Pinpoint the cell where the given text exists, returning its [X, Y] midpoint coordinate. 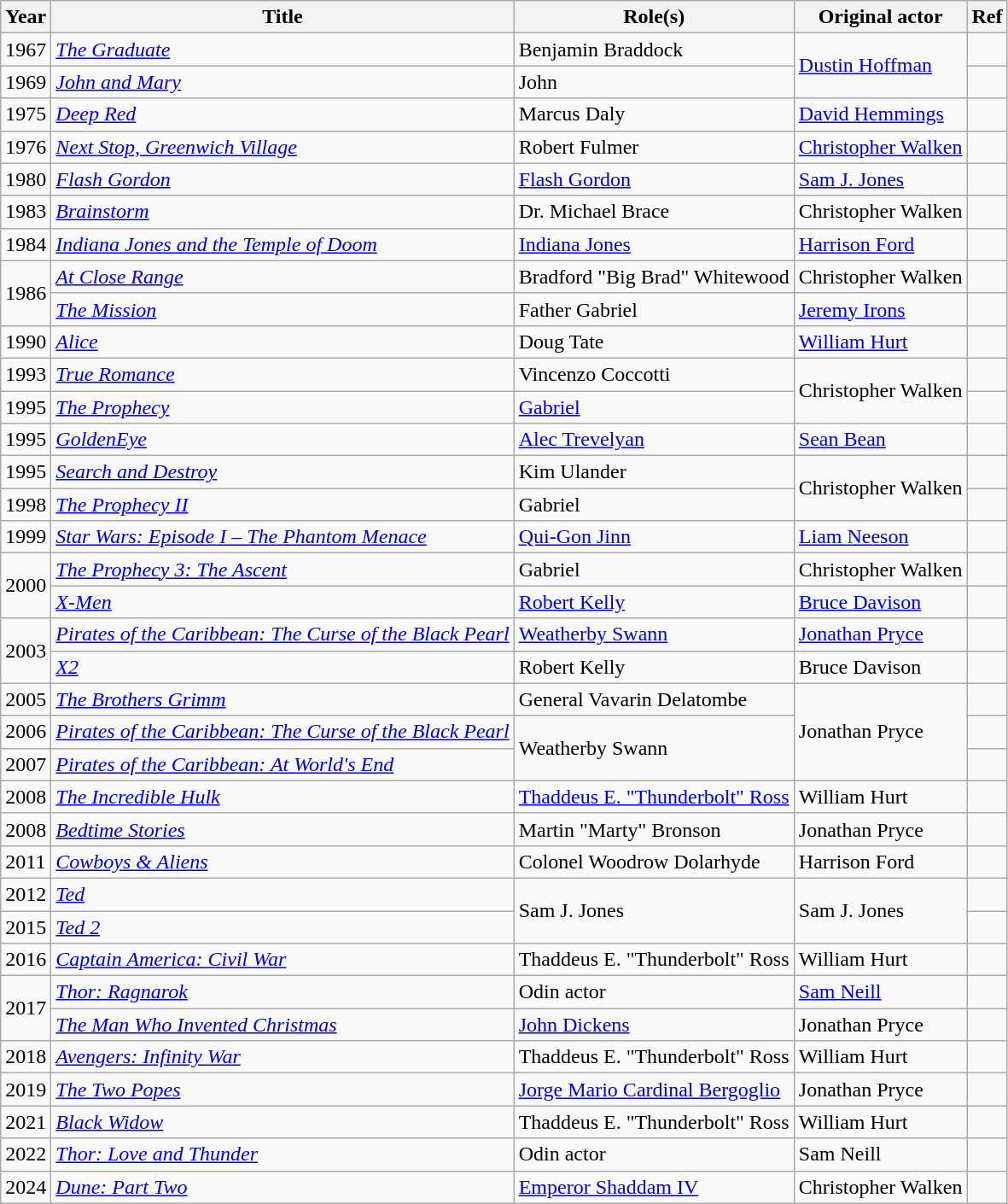
John Dickens [654, 1025]
Indiana Jones [654, 244]
Next Stop, Greenwich Village [283, 147]
Martin "Marty" Bronson [654, 829]
2016 [26, 960]
Sean Bean [881, 440]
1976 [26, 147]
Emperor Shaddam IV [654, 1187]
The Man Who Invented Christmas [283, 1025]
The Prophecy II [283, 505]
Search and Destroy [283, 472]
2005 [26, 699]
Alice [283, 342]
Kim Ulander [654, 472]
2022 [26, 1154]
The Prophecy [283, 407]
The Prophecy 3: The Ascent [283, 570]
The Incredible Hulk [283, 797]
1984 [26, 244]
Title [283, 17]
1980 [26, 179]
The Two Popes [283, 1090]
Father Gabriel [654, 309]
Jorge Mario Cardinal Bergoglio [654, 1090]
GoldenEye [283, 440]
1993 [26, 374]
Pirates of the Caribbean: At World's End [283, 764]
2007 [26, 764]
1999 [26, 537]
Ted [283, 894]
The Brothers Grimm [283, 699]
1969 [26, 82]
1986 [26, 293]
Avengers: Infinity War [283, 1057]
Dustin Hoffman [881, 66]
Bedtime Stories [283, 829]
X2 [283, 667]
Ted 2 [283, 926]
Colonel Woodrow Dolarhyde [654, 862]
Benjamin Braddock [654, 50]
Role(s) [654, 17]
Qui-Gon Jinn [654, 537]
Brainstorm [283, 212]
At Close Range [283, 277]
2015 [26, 926]
John and Mary [283, 82]
Thor: Ragnarok [283, 992]
2017 [26, 1008]
The Graduate [283, 50]
Thor: Love and Thunder [283, 1154]
Year [26, 17]
Captain America: Civil War [283, 960]
2018 [26, 1057]
John [654, 82]
True Romance [283, 374]
2011 [26, 862]
David Hemmings [881, 114]
1990 [26, 342]
2024 [26, 1187]
1967 [26, 50]
Cowboys & Aliens [283, 862]
General Vavarin Delatombe [654, 699]
Deep Red [283, 114]
2003 [26, 651]
Indiana Jones and the Temple of Doom [283, 244]
Dr. Michael Brace [654, 212]
Alec Trevelyan [654, 440]
Original actor [881, 17]
Star Wars: Episode I – The Phantom Menace [283, 537]
2000 [26, 586]
1983 [26, 212]
Robert Fulmer [654, 147]
Bradford "Big Brad" Whitewood [654, 277]
Dune: Part Two [283, 1187]
2012 [26, 894]
2006 [26, 732]
Doug Tate [654, 342]
Marcus Daly [654, 114]
Liam Neeson [881, 537]
2021 [26, 1122]
X-Men [283, 602]
2019 [26, 1090]
Black Widow [283, 1122]
1998 [26, 505]
Jeremy Irons [881, 309]
The Mission [283, 309]
Ref [987, 17]
1975 [26, 114]
Vincenzo Coccotti [654, 374]
